Output the [X, Y] coordinate of the center of the cell containing the given text.  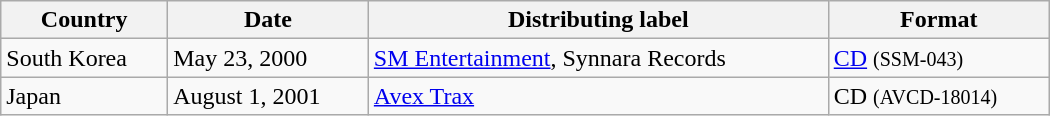
CD (SSM-043) [938, 58]
SM Entertainment, Synnara Records [598, 58]
Country [84, 20]
Japan [84, 96]
Distributing label [598, 20]
May 23, 2000 [268, 58]
August 1, 2001 [268, 96]
Format [938, 20]
Date [268, 20]
South Korea [84, 58]
Avex Trax [598, 96]
CD (AVCD-18014) [938, 96]
